Pinpoint the cell where the given text exists, returning its [X, Y] midpoint coordinate. 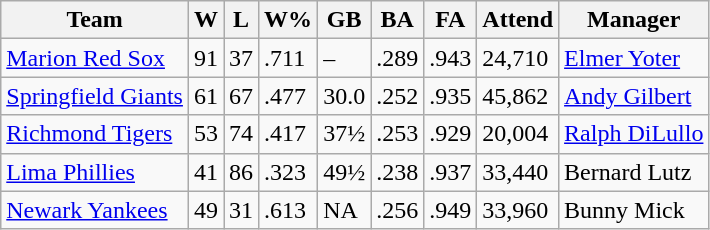
41 [206, 172]
91 [206, 58]
.256 [398, 210]
Springfield Giants [95, 96]
Ralph DiLullo [634, 134]
86 [242, 172]
W [206, 20]
.238 [398, 172]
67 [242, 96]
Richmond Tigers [95, 134]
.252 [398, 96]
.929 [450, 134]
Bunny Mick [634, 210]
W% [288, 20]
Team [95, 20]
31 [242, 210]
Newark Yankees [95, 210]
.477 [288, 96]
L [242, 20]
.323 [288, 172]
33,440 [518, 172]
NA [344, 210]
– [344, 58]
.253 [398, 134]
.613 [288, 210]
Lima Phillies [95, 172]
GB [344, 20]
24,710 [518, 58]
Bernard Lutz [634, 172]
Attend [518, 20]
.289 [398, 58]
.935 [450, 96]
.943 [450, 58]
.711 [288, 58]
.417 [288, 134]
Marion Red Sox [95, 58]
20,004 [518, 134]
33,960 [518, 210]
49 [206, 210]
74 [242, 134]
Manager [634, 20]
37 [242, 58]
53 [206, 134]
30.0 [344, 96]
.937 [450, 172]
BA [398, 20]
45,862 [518, 96]
Andy Gilbert [634, 96]
FA [450, 20]
37½ [344, 134]
Elmer Yoter [634, 58]
61 [206, 96]
.949 [450, 210]
49½ [344, 172]
